For the text-containing cell, return its midpoint in [x, y] coordinate format. 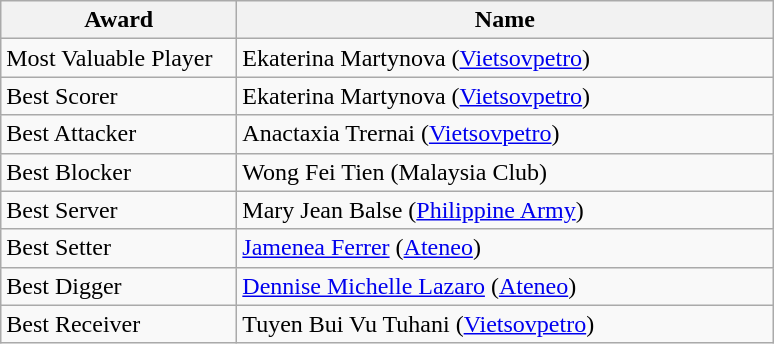
Best Attacker [119, 134]
Best Digger [119, 286]
Wong Fei Tien (Malaysia Club) [505, 172]
Name [505, 20]
Best Setter [119, 248]
Best Blocker [119, 172]
Best Server [119, 210]
Anactaxia Trernai (Vietsovpetro) [505, 134]
Best Receiver [119, 324]
Mary Jean Balse (Philippine Army) [505, 210]
Tuyen Bui Vu Tuhani (Vietsovpetro) [505, 324]
Jamenea Ferrer (Ateneo) [505, 248]
Dennise Michelle Lazaro (Ateneo) [505, 286]
Most Valuable Player [119, 58]
Award [119, 20]
Best Scorer [119, 96]
